Detect which cell encompasses the target text, then output its (X, Y) center coordinate. 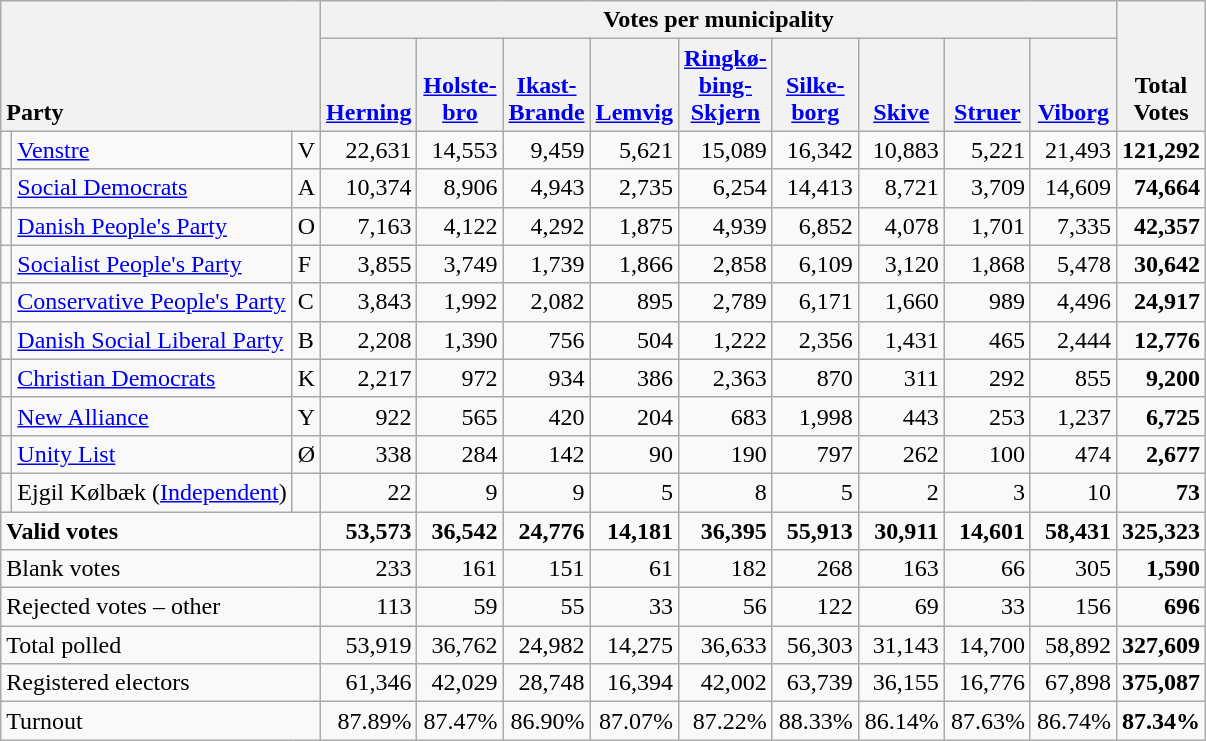
2,789 (725, 302)
683 (725, 416)
73 (1160, 492)
565 (460, 416)
63,739 (815, 683)
3,709 (987, 188)
74,664 (1160, 188)
16,776 (987, 683)
Holste- bro (460, 85)
756 (546, 340)
2,217 (369, 378)
2,677 (1160, 454)
87.22% (725, 721)
87.63% (987, 721)
2,858 (725, 264)
B (306, 340)
9,200 (1160, 378)
268 (815, 569)
3,749 (460, 264)
1,998 (815, 416)
86.90% (546, 721)
Socialist People's Party (152, 264)
2 (901, 492)
36,633 (725, 645)
K (306, 378)
55,913 (815, 531)
1,431 (901, 340)
30,911 (901, 531)
66 (987, 569)
Struer (987, 85)
7,163 (369, 226)
Danish Social Liberal Party (152, 340)
87.89% (369, 721)
420 (546, 416)
1,868 (987, 264)
F (306, 264)
21,493 (1073, 150)
Valid votes (161, 531)
Turnout (161, 721)
4,122 (460, 226)
14,609 (1073, 188)
6,725 (1160, 416)
Ikast- Brande (546, 85)
Conservative People's Party (152, 302)
69 (901, 607)
Herning (369, 85)
113 (369, 607)
36,395 (725, 531)
100 (987, 454)
14,601 (987, 531)
1,590 (1160, 569)
Viborg (1073, 85)
443 (901, 416)
61,346 (369, 683)
87.07% (634, 721)
142 (546, 454)
12,776 (1160, 340)
42,029 (460, 683)
Blank votes (161, 569)
2,363 (725, 378)
338 (369, 454)
22,631 (369, 150)
42,357 (1160, 226)
Total polled (161, 645)
386 (634, 378)
311 (901, 378)
3 (987, 492)
14,181 (634, 531)
151 (546, 569)
42,002 (725, 683)
182 (725, 569)
86.14% (901, 721)
797 (815, 454)
15,089 (725, 150)
504 (634, 340)
895 (634, 302)
30,642 (1160, 264)
204 (634, 416)
327,609 (1160, 645)
922 (369, 416)
Total Votes (1160, 66)
2,082 (546, 302)
375,087 (1160, 683)
61 (634, 569)
122 (815, 607)
14,553 (460, 150)
2,356 (815, 340)
C (306, 302)
22 (369, 492)
67,898 (1073, 683)
87.47% (460, 721)
4,943 (546, 188)
262 (901, 454)
855 (1073, 378)
A (306, 188)
14,413 (815, 188)
Danish People's Party (152, 226)
4,078 (901, 226)
Lemvig (634, 85)
5,621 (634, 150)
9,459 (546, 150)
2,208 (369, 340)
3,843 (369, 302)
2,735 (634, 188)
8,906 (460, 188)
4,292 (546, 226)
58,431 (1073, 531)
253 (987, 416)
161 (460, 569)
5,221 (987, 150)
16,342 (815, 150)
Skive (901, 85)
88.33% (815, 721)
10 (1073, 492)
59 (460, 607)
1,866 (634, 264)
14,275 (634, 645)
53,573 (369, 531)
55 (546, 607)
305 (1073, 569)
Registered electors (161, 683)
56,303 (815, 645)
Social Democrats (152, 188)
1,237 (1073, 416)
16,394 (634, 683)
86.74% (1073, 721)
Christian Democrats (152, 378)
Ringkø- bing- Skjern (725, 85)
58,892 (1073, 645)
1,992 (460, 302)
56 (725, 607)
5,478 (1073, 264)
4,939 (725, 226)
989 (987, 302)
3,120 (901, 264)
8,721 (901, 188)
284 (460, 454)
465 (987, 340)
163 (901, 569)
Party (161, 66)
31,143 (901, 645)
1,739 (546, 264)
121,292 (1160, 150)
3,855 (369, 264)
Silke- borg (815, 85)
7,335 (1073, 226)
696 (1160, 607)
8 (725, 492)
972 (460, 378)
10,374 (369, 188)
36,542 (460, 531)
2,444 (1073, 340)
1,660 (901, 302)
233 (369, 569)
292 (987, 378)
36,762 (460, 645)
Venstre (152, 150)
New Alliance (152, 416)
1,701 (987, 226)
90 (634, 454)
24,776 (546, 531)
36,155 (901, 683)
O (306, 226)
10,883 (901, 150)
24,917 (1160, 302)
934 (546, 378)
474 (1073, 454)
24,982 (546, 645)
1,222 (725, 340)
4,496 (1073, 302)
Ø (306, 454)
87.34% (1160, 721)
1,390 (460, 340)
156 (1073, 607)
190 (725, 454)
Ejgil Kølbæk (Independent) (152, 492)
28,748 (546, 683)
53,919 (369, 645)
325,323 (1160, 531)
V (306, 150)
Y (306, 416)
Rejected votes – other (161, 607)
6,852 (815, 226)
Unity List (152, 454)
1,875 (634, 226)
6,254 (725, 188)
6,171 (815, 302)
Votes per municipality (719, 20)
870 (815, 378)
6,109 (815, 264)
14,700 (987, 645)
